Search for the cell housing the specified text and yield its [X, Y] center coordinate. 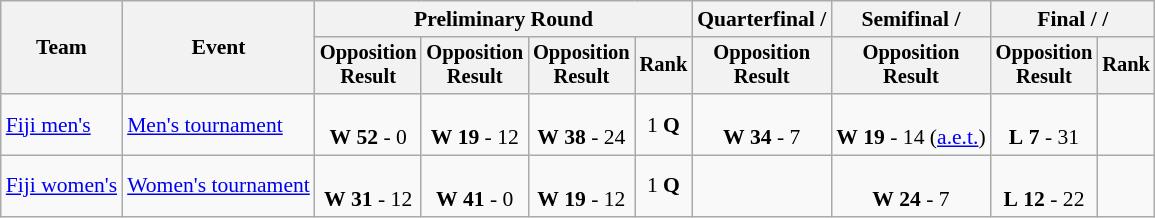
L 12 - 22 [1044, 186]
W 52 - 0 [368, 124]
Team [62, 48]
W 19 - 14 (a.e.t.) [910, 124]
Preliminary Round [504, 19]
Fiji men's [62, 124]
W 24 - 7 [910, 186]
W 41 - 0 [474, 186]
L 7 - 31 [1044, 124]
W 31 - 12 [368, 186]
Men's tournament [218, 124]
W 34 - 7 [762, 124]
Fiji women's [62, 186]
Semifinal / [910, 19]
Final / / [1073, 19]
Event [218, 48]
W 38 - 24 [582, 124]
Women's tournament [218, 186]
Quarterfinal / [762, 19]
